Output the (X, Y) coordinate of the center of the cell containing the given text.  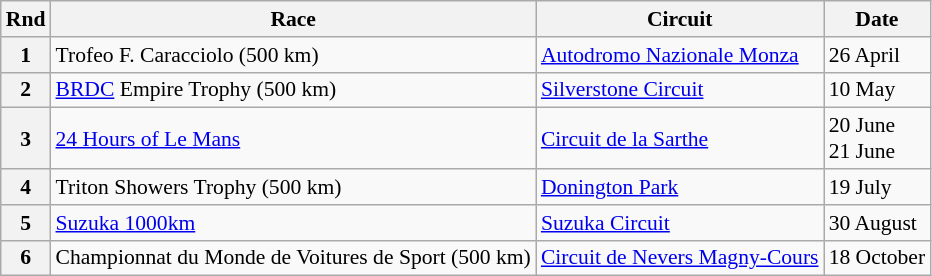
19 July (878, 187)
Circuit de Nevers Magny-Cours (680, 258)
1 (26, 55)
4 (26, 187)
30 August (878, 223)
10 May (878, 90)
Autodromo Nazionale Monza (680, 55)
BRDC Empire Trophy (500 km) (292, 90)
Trofeo F. Caracciolo (500 km) (292, 55)
Triton Showers Trophy (500 km) (292, 187)
20 June21 June (878, 138)
Circuit de la Sarthe (680, 138)
2 (26, 90)
Race (292, 19)
6 (26, 258)
Championnat du Monde de Voitures de Sport (500 km) (292, 258)
26 April (878, 55)
Suzuka Circuit (680, 223)
Donington Park (680, 187)
Silverstone Circuit (680, 90)
Circuit (680, 19)
18 October (878, 258)
5 (26, 223)
Suzuka 1000km (292, 223)
Date (878, 19)
Rnd (26, 19)
24 Hours of Le Mans (292, 138)
3 (26, 138)
